Locate the cell with the specified text and output its (X, Y) center coordinate. 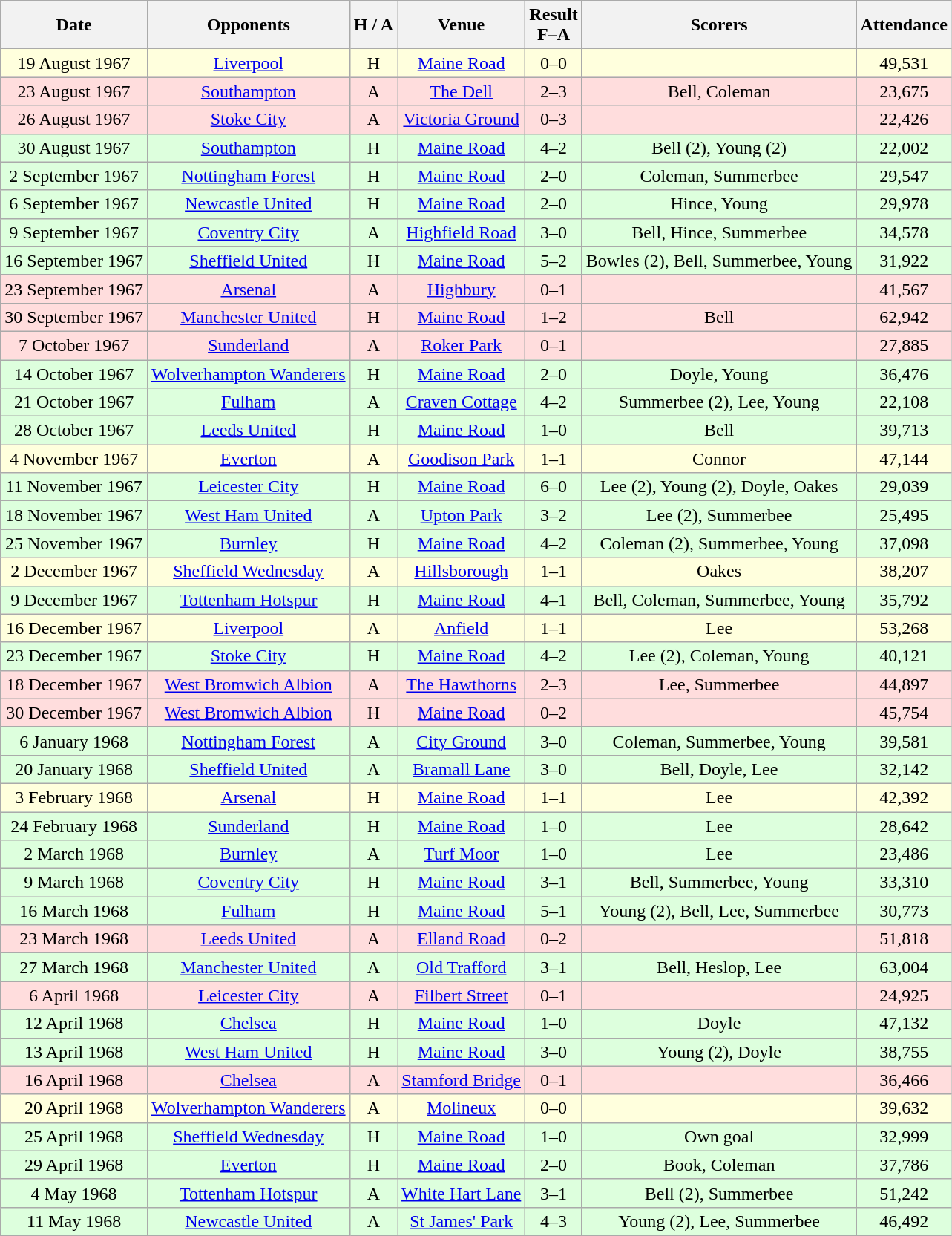
Doyle, Young (719, 373)
Turf Moor (462, 854)
6–0 (554, 487)
63,004 (904, 967)
Lee (2), Young (2), Doyle, Oakes (719, 487)
Goodison Park (462, 459)
30,773 (904, 911)
22,108 (904, 402)
13 April 1968 (74, 1052)
33,310 (904, 883)
Scorers (719, 25)
5–2 (554, 261)
Highbury (462, 289)
38,755 (904, 1052)
1–2 (554, 317)
44,897 (904, 684)
Book, Coleman (719, 1165)
6 April 1968 (74, 995)
Bell, Heslop, Lee (719, 967)
40,121 (904, 656)
4 November 1967 (74, 459)
23 December 1967 (74, 656)
Lee, Summerbee (719, 684)
38,207 (904, 572)
39,581 (904, 741)
12 April 1968 (74, 1024)
30 December 1967 (74, 713)
Coleman (2), Summerbee, Young (719, 543)
35,792 (904, 600)
2 December 1967 (74, 572)
32,999 (904, 1137)
30 August 1967 (74, 148)
Filbert Street (462, 995)
Young (2), Doyle (719, 1052)
Upton Park (462, 515)
Doyle (719, 1024)
21 October 1967 (74, 402)
Elland Road (462, 939)
Hince, Young (719, 204)
5–1 (554, 911)
27 March 1968 (74, 967)
29,978 (904, 204)
20 January 1968 (74, 769)
22,426 (904, 120)
42,392 (904, 797)
11 May 1968 (74, 1221)
51,242 (904, 1193)
19 August 1967 (74, 63)
Bowles (2), Bell, Summerbee, Young (719, 261)
6 September 1967 (74, 204)
24,925 (904, 995)
Lee (2), Coleman, Young (719, 656)
Molineux (462, 1108)
0–3 (554, 120)
36,476 (904, 373)
Oakes (719, 572)
Highfield Road (462, 232)
The Hawthorns (462, 684)
Stamford Bridge (462, 1080)
14 October 1967 (74, 373)
45,754 (904, 713)
41,567 (904, 289)
11 November 1967 (74, 487)
9 September 1967 (74, 232)
4 May 1968 (74, 1193)
25 November 1967 (74, 543)
Old Trafford (462, 967)
Victoria Ground (462, 120)
23,486 (904, 854)
Coleman, Summerbee (719, 176)
16 April 1968 (74, 1080)
Bell, Coleman (719, 91)
9 December 1967 (74, 600)
23 August 1967 (74, 91)
Bell, Coleman, Summerbee, Young (719, 600)
39,713 (904, 431)
23,675 (904, 91)
Craven Cottage (462, 402)
16 March 1968 (74, 911)
49,531 (904, 63)
20 April 1968 (74, 1108)
Summerbee (2), Lee, Young (719, 402)
36,466 (904, 1080)
ResultF–A (554, 25)
4–3 (554, 1221)
22,002 (904, 148)
7 October 1967 (74, 345)
City Ground (462, 741)
28 October 1967 (74, 431)
Bell (2), Summerbee (719, 1193)
39,632 (904, 1108)
27,885 (904, 345)
Hillsborough (462, 572)
30 September 1967 (74, 317)
Bell, Doyle, Lee (719, 769)
28,642 (904, 826)
3–2 (554, 515)
47,144 (904, 459)
3 February 1968 (74, 797)
47,132 (904, 1024)
Bell (2), Young (2) (719, 148)
Opponents (248, 25)
46,492 (904, 1221)
Bramall Lane (462, 769)
51,818 (904, 939)
25 April 1968 (74, 1137)
2 September 1967 (74, 176)
Lee (2), Summerbee (719, 515)
18 November 1967 (74, 515)
Coleman, Summerbee, Young (719, 741)
23 March 1968 (74, 939)
29,039 (904, 487)
23 September 1967 (74, 289)
Young (2), Bell, Lee, Summerbee (719, 911)
16 December 1967 (74, 628)
37,786 (904, 1165)
34,578 (904, 232)
2 March 1968 (74, 854)
H / A (373, 25)
St James' Park (462, 1221)
Roker Park (462, 345)
32,142 (904, 769)
Connor (719, 459)
Own goal (719, 1137)
31,922 (904, 261)
Attendance (904, 25)
26 August 1967 (74, 120)
29 April 1968 (74, 1165)
Bell, Summerbee, Young (719, 883)
4–1 (554, 600)
25,495 (904, 515)
18 December 1967 (74, 684)
29,547 (904, 176)
Bell, Hince, Summerbee (719, 232)
24 February 1968 (74, 826)
Anfield (462, 628)
White Hart Lane (462, 1193)
9 March 1968 (74, 883)
6 January 1968 (74, 741)
The Dell (462, 91)
Young (2), Lee, Summerbee (719, 1221)
Venue (462, 25)
53,268 (904, 628)
37,098 (904, 543)
62,942 (904, 317)
16 September 1967 (74, 261)
Date (74, 25)
